Find where the given text appears and provide that cell's center as [x, y] coordinate. 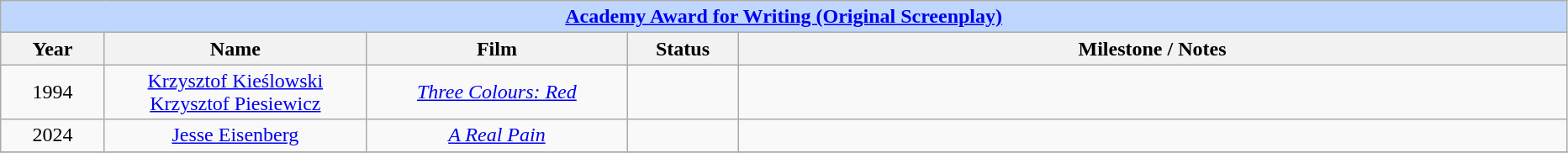
Milestone / Notes [1153, 49]
Three Colours: Red [496, 92]
A Real Pain [496, 135]
Status [683, 49]
2024 [53, 135]
Film [496, 49]
Jesse Eisenberg [235, 135]
Year [53, 49]
Name [235, 49]
1994 [53, 92]
Academy Award for Writing (Original Screenplay) [784, 17]
Krzysztof KieślowskiKrzysztof Piesiewicz [235, 92]
